Locate the cell with the specified text and output its (X, Y) center coordinate. 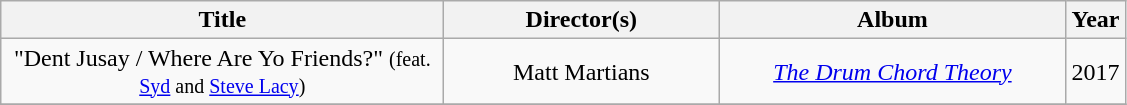
Album (892, 20)
Matt Martians (582, 72)
"Dent Jusay / Where Are Yo Friends?" (feat. Syd and Steve Lacy) (222, 72)
Year (1096, 20)
The Drum Chord Theory (892, 72)
2017 (1096, 72)
Title (222, 20)
Director(s) (582, 20)
